Extract the [x, y] coordinate from the center of the cell holding the provided text.  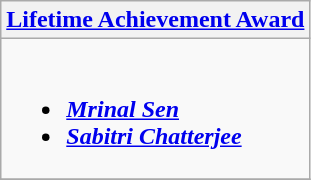
Lifetime Achievement Award [156, 20]
Mrinal SenSabitri Chatterjee [156, 109]
